From the cell containing the given text, extract its center point as [x, y] coordinate. 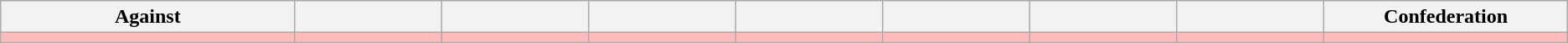
Against [147, 17]
Confederation [1446, 17]
